Return (X, Y) of the center of cell containing provided text 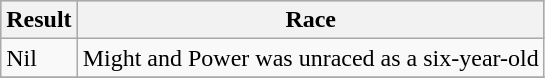
Race (310, 20)
Nil (39, 58)
Result (39, 20)
Might and Power was unraced as a six-year-old (310, 58)
